Identify which cell holds the provided text, then report its [X, Y] central coordinate. 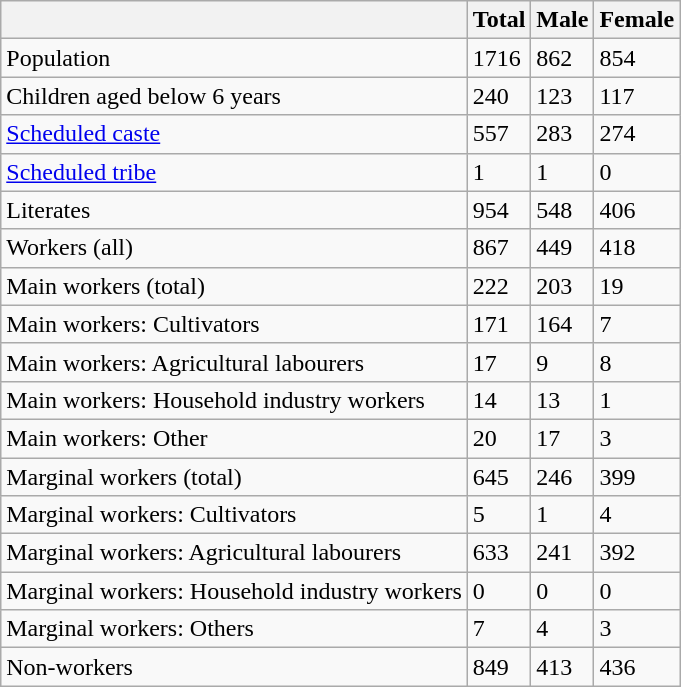
418 [637, 248]
274 [637, 134]
Main workers: Other [234, 438]
9 [562, 362]
117 [637, 96]
406 [637, 210]
20 [499, 438]
Literates [234, 210]
557 [499, 134]
Population [234, 58]
413 [562, 667]
5 [499, 515]
548 [562, 210]
645 [499, 477]
283 [562, 134]
Marginal workers: Others [234, 629]
171 [499, 324]
241 [562, 553]
13 [562, 400]
1716 [499, 58]
Marginal workers: Cultivators [234, 515]
Main workers: Cultivators [234, 324]
392 [637, 553]
240 [499, 96]
862 [562, 58]
Main workers: Household industry workers [234, 400]
Marginal workers (total) [234, 477]
Marginal workers: Agricultural labourers [234, 553]
399 [637, 477]
854 [637, 58]
Scheduled tribe [234, 172]
Total [499, 20]
849 [499, 667]
14 [499, 400]
436 [637, 667]
Scheduled caste [234, 134]
Non-workers [234, 667]
19 [637, 286]
Male [562, 20]
Main workers: Agricultural labourers [234, 362]
954 [499, 210]
222 [499, 286]
123 [562, 96]
Female [637, 20]
203 [562, 286]
633 [499, 553]
449 [562, 248]
8 [637, 362]
Workers (all) [234, 248]
Children aged below 6 years [234, 96]
867 [499, 248]
246 [562, 477]
Main workers (total) [234, 286]
Marginal workers: Household industry workers [234, 591]
164 [562, 324]
